Find where the given text appears and provide that cell's center as [X, Y] coordinate. 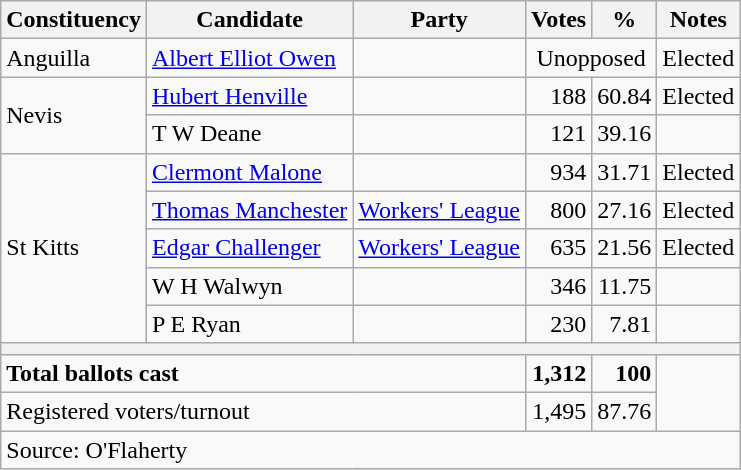
230 [559, 324]
934 [559, 172]
188 [559, 96]
Edgar Challenger [249, 248]
1,312 [559, 373]
St Kitts [74, 248]
% [624, 20]
Candidate [249, 20]
Albert Elliot Owen [249, 58]
Unopposed [592, 58]
T W Deane [249, 134]
Thomas Manchester [249, 210]
635 [559, 248]
39.16 [624, 134]
P E Ryan [249, 324]
800 [559, 210]
21.56 [624, 248]
100 [624, 373]
7.81 [624, 324]
346 [559, 286]
Total ballots cast [264, 373]
87.76 [624, 411]
Constituency [74, 20]
W H Walwyn [249, 286]
Notes [698, 20]
31.71 [624, 172]
Anguilla [74, 58]
11.75 [624, 286]
Registered voters/turnout [264, 411]
Nevis [74, 115]
27.16 [624, 210]
Source: O'Flaherty [370, 449]
Party [440, 20]
Hubert Henville [249, 96]
60.84 [624, 96]
1,495 [559, 411]
121 [559, 134]
Votes [559, 20]
Clermont Malone [249, 172]
